Extract the [x, y] coordinate from the center of the cell holding the provided text.  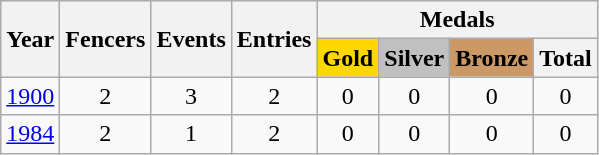
Fencers [106, 39]
3 [191, 96]
1900 [30, 96]
Total [566, 58]
Gold [348, 58]
1984 [30, 134]
Bronze [492, 58]
1 [191, 134]
Year [30, 39]
Entries [274, 39]
Events [191, 39]
Medals [457, 20]
Silver [414, 58]
